Capture the cell that displays the provided text and extract its [X, Y] central coordinate. 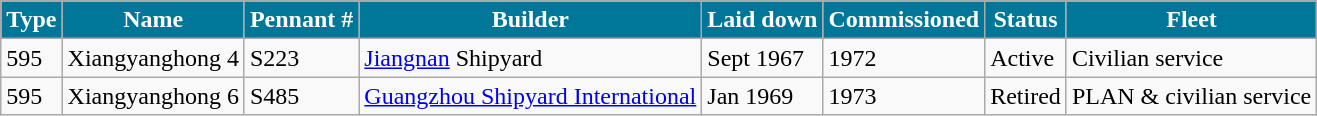
S485 [301, 96]
Commissioned [904, 20]
Guangzhou Shipyard International [530, 96]
1973 [904, 96]
Jan 1969 [762, 96]
Laid down [762, 20]
Xiangyanghong 6 [153, 96]
Jiangnan Shipyard [530, 58]
Pennant # [301, 20]
Civilian service [1191, 58]
Xiangyanghong 4 [153, 58]
Fleet [1191, 20]
Type [32, 20]
Status [1026, 20]
Name [153, 20]
Builder [530, 20]
PLAN & civilian service [1191, 96]
Active [1026, 58]
S223 [301, 58]
1972 [904, 58]
Sept 1967 [762, 58]
Retired [1026, 96]
